Return the [X, Y] coordinate for the center point of the cell that contains the specified text.  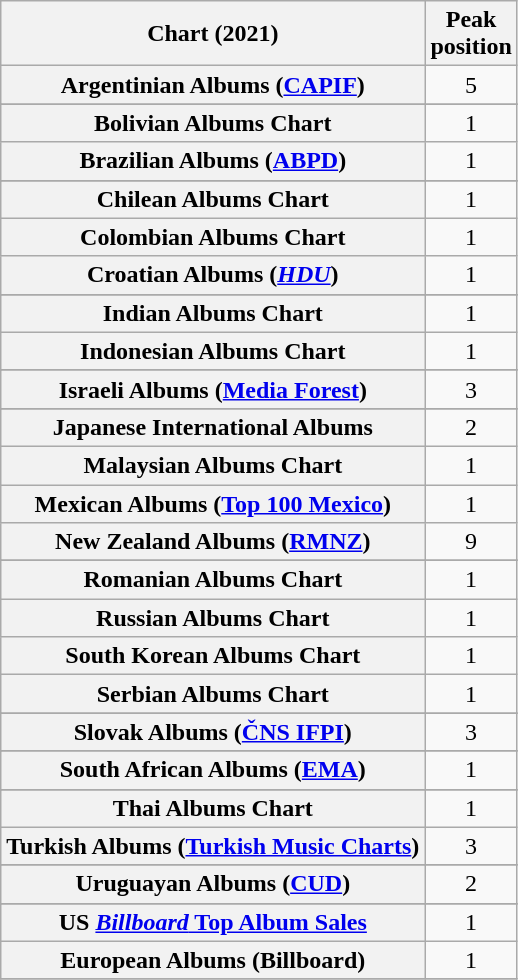
New Zealand Albums (RMNZ) [213, 542]
Romanian Albums Chart [213, 580]
Bolivian Albums Chart [213, 123]
Chart (2021) [213, 34]
Croatian Albums (HDU) [213, 275]
Colombian Albums Chart [213, 237]
Mexican Albums (Top 100 Mexico) [213, 503]
South Korean Albums Chart [213, 656]
Uruguayan Albums (CUD) [213, 884]
Chilean Albums Chart [213, 199]
Malaysian Albums Chart [213, 465]
Israeli Albums (Media Forest) [213, 389]
Slovak Albums (ČNS IFPI) [213, 732]
Argentinian Albums (CAPIF) [213, 85]
Indonesian Albums Chart [213, 351]
Brazilian Albums (ABPD) [213, 161]
US Billboard Top Album Sales [213, 922]
European Albums (Billboard) [213, 960]
Russian Albums Chart [213, 618]
South African Albums (EMA) [213, 770]
Turkish Albums (Turkish Music Charts) [213, 846]
Indian Albums Chart [213, 313]
Thai Albums Chart [213, 808]
Peakposition [471, 34]
Japanese International Albums [213, 427]
5 [471, 85]
Serbian Albums Chart [213, 694]
9 [471, 542]
